Find where the given text appears and provide that cell's center as [X, Y] coordinate. 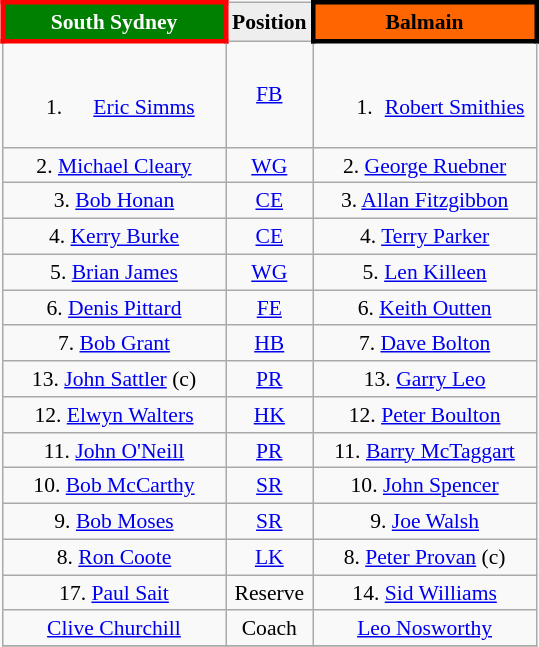
12. Elwyn Walters [114, 415]
9. Joe Walsh [424, 522]
9. Bob Moses [114, 522]
10. John Spencer [424, 486]
8. Ron Coote [114, 557]
7. Dave Bolton [424, 343]
FE [270, 308]
13. Garry Leo [424, 379]
LK [270, 557]
FB [270, 94]
6. Denis Pittard [114, 308]
HK [270, 415]
17. Paul Sait [114, 593]
Eric Simms [114, 94]
11. Barry McTaggart [424, 450]
7. Bob Grant [114, 343]
6. Keith Outten [424, 308]
2. Michael Cleary [114, 165]
8. Peter Provan (c) [424, 557]
Balmain [424, 22]
Position [270, 22]
Coach [270, 628]
11. John O'Neill [114, 450]
Leo Nosworthy [424, 628]
South Sydney [114, 22]
13. John Sattler (c) [114, 379]
3. Allan Fitzgibbon [424, 201]
3. Bob Honan [114, 201]
4. Terry Parker [424, 237]
HB [270, 343]
5. Brian James [114, 272]
Robert Smithies [424, 94]
Clive Churchill [114, 628]
12. Peter Boulton [424, 415]
14. Sid Williams [424, 593]
4. Kerry Burke [114, 237]
10. Bob McCarthy [114, 486]
5. Len Killeen [424, 272]
2. George Ruebner [424, 165]
Reserve [270, 593]
